Locate the cell with the specified text and output its [X, Y] center coordinate. 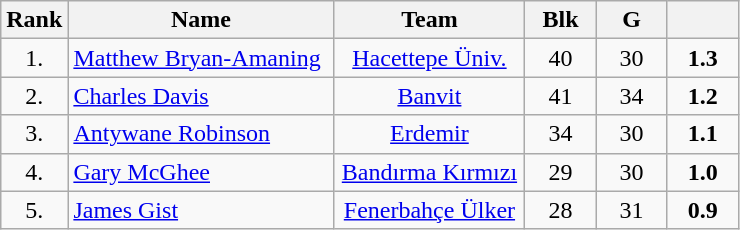
31 [632, 210]
41 [560, 96]
Matthew Bryan-Amaning [201, 58]
Antywane Robinson [201, 134]
1.3 [702, 58]
3. [34, 134]
James Gist [201, 210]
Erdemir [430, 134]
5. [34, 210]
4. [34, 172]
Fenerbahçe Ülker [430, 210]
Gary McGhee [201, 172]
Bandırma Kırmızı [430, 172]
Banvit [430, 96]
1. [34, 58]
Blk [560, 20]
28 [560, 210]
Name [201, 20]
G [632, 20]
1.1 [702, 134]
2. [34, 96]
1.2 [702, 96]
Rank [34, 20]
Team [430, 20]
Charles Davis [201, 96]
40 [560, 58]
Hacettepe Üniv. [430, 58]
1.0 [702, 172]
0.9 [702, 210]
29 [560, 172]
